Detect which cell encompasses the target text, then output its [X, Y] center coordinate. 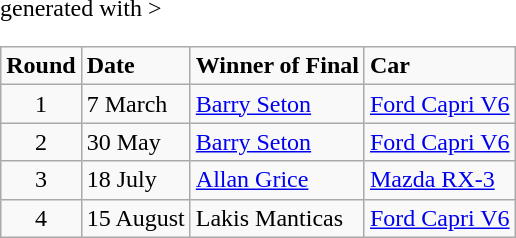
18 July [136, 180]
7 March [136, 104]
Lakis Manticas [277, 218]
Mazda RX-3 [440, 180]
15 August [136, 218]
1 [41, 104]
Round [41, 66]
2 [41, 142]
30 May [136, 142]
4 [41, 218]
Allan Grice [277, 180]
Date [136, 66]
Winner of Final [277, 66]
Car [440, 66]
3 [41, 180]
